Determine the [X, Y] coordinate at the center of the cell enclosing the given text.  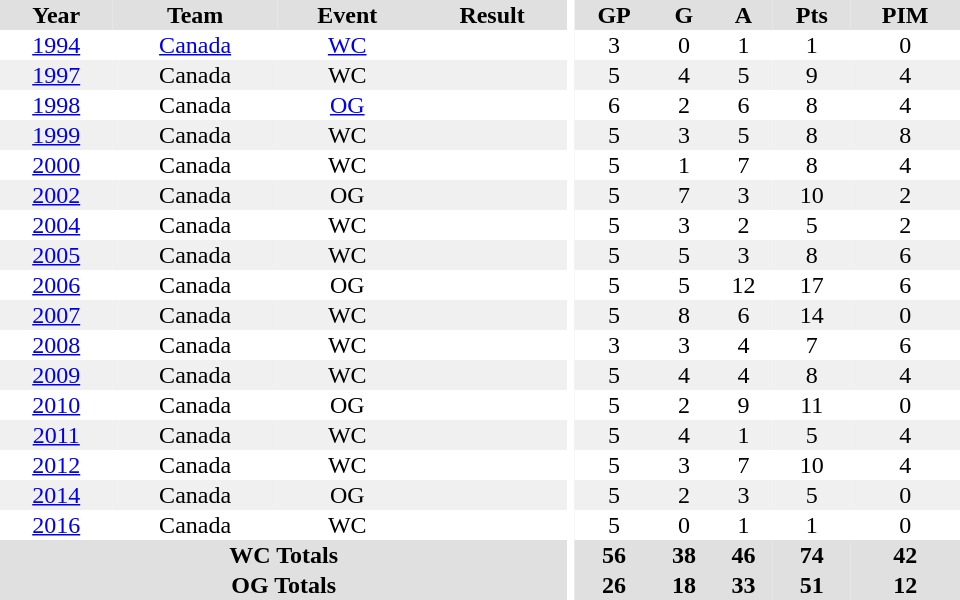
51 [812, 585]
Year [56, 15]
17 [812, 285]
42 [905, 555]
11 [812, 405]
Event [348, 15]
2004 [56, 225]
26 [614, 585]
Pts [812, 15]
WC Totals [284, 555]
38 [684, 555]
A [744, 15]
2007 [56, 315]
56 [614, 555]
Result [492, 15]
1999 [56, 135]
2016 [56, 525]
1994 [56, 45]
G [684, 15]
2014 [56, 495]
2000 [56, 165]
2006 [56, 285]
Team [194, 15]
1998 [56, 105]
2010 [56, 405]
2011 [56, 435]
PIM [905, 15]
1997 [56, 75]
2012 [56, 465]
14 [812, 315]
GP [614, 15]
46 [744, 555]
33 [744, 585]
74 [812, 555]
2009 [56, 375]
18 [684, 585]
OG Totals [284, 585]
2002 [56, 195]
2005 [56, 255]
2008 [56, 345]
